From the cell containing the given text, extract its center point as [X, Y] coordinate. 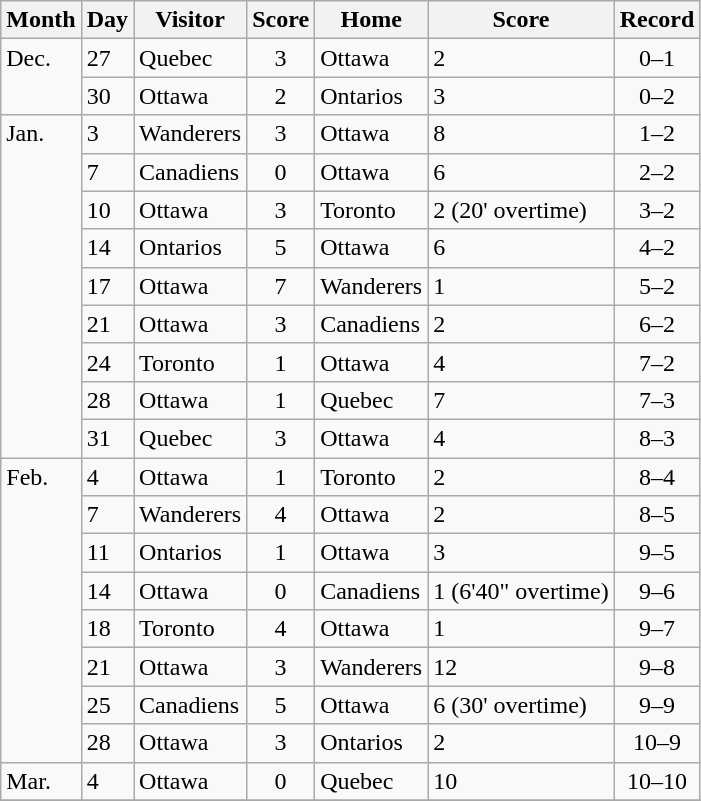
Feb. [41, 610]
8–4 [657, 477]
1–2 [657, 134]
Month [41, 20]
24 [107, 362]
1 (6'40" overtime) [521, 591]
2 (20' overtime) [521, 210]
4–2 [657, 248]
Visitor [190, 20]
9–9 [657, 705]
9–5 [657, 553]
27 [107, 58]
25 [107, 705]
9–8 [657, 667]
8 [521, 134]
5–2 [657, 286]
9–6 [657, 591]
3–2 [657, 210]
31 [107, 438]
30 [107, 96]
9–7 [657, 629]
6 (30' overtime) [521, 705]
2–2 [657, 172]
10–10 [657, 781]
Day [107, 20]
Home [372, 20]
0–2 [657, 96]
8–5 [657, 515]
18 [107, 629]
7–3 [657, 400]
Dec. [41, 77]
Mar. [41, 781]
12 [521, 667]
6–2 [657, 324]
11 [107, 553]
0–1 [657, 58]
7–2 [657, 362]
17 [107, 286]
10–9 [657, 743]
Jan. [41, 286]
Record [657, 20]
8–3 [657, 438]
